Return (x, y) of the center of cell containing provided text 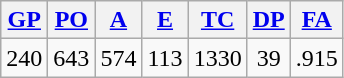
240 (24, 58)
39 (268, 58)
E (165, 20)
.915 (316, 58)
PO (72, 20)
DP (268, 20)
A (118, 20)
113 (165, 58)
574 (118, 58)
FA (316, 20)
GP (24, 20)
643 (72, 58)
TC (218, 20)
1330 (218, 58)
